Return (X, Y) of the center of cell containing provided text 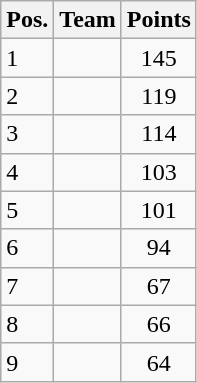
6 (28, 248)
5 (28, 210)
94 (158, 248)
103 (158, 172)
8 (28, 324)
4 (28, 172)
101 (158, 210)
9 (28, 362)
2 (28, 96)
66 (158, 324)
119 (158, 96)
64 (158, 362)
67 (158, 286)
7 (28, 286)
145 (158, 58)
Pos. (28, 20)
3 (28, 134)
1 (28, 58)
Team (88, 20)
Points (158, 20)
114 (158, 134)
